Find where the given text appears and provide that cell's center as (x, y) coordinate. 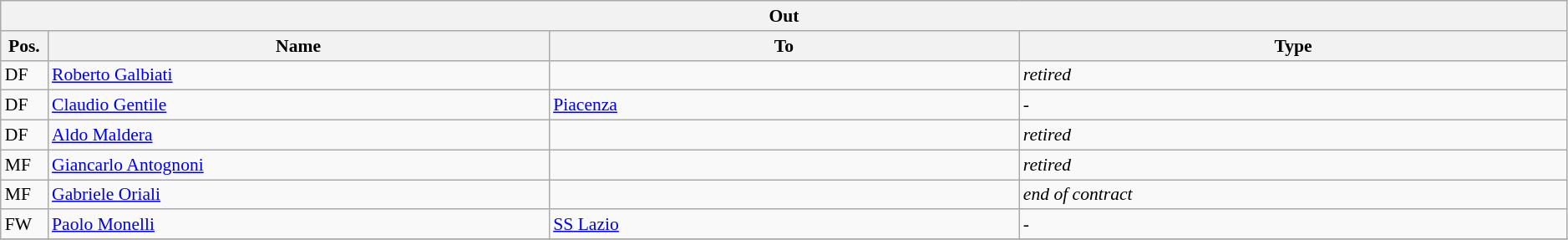
Gabriele Oriali (298, 195)
Roberto Galbiati (298, 75)
Giancarlo Antognoni (298, 165)
Type (1293, 46)
end of contract (1293, 195)
SS Lazio (784, 225)
To (784, 46)
Name (298, 46)
Claudio Gentile (298, 105)
Out (784, 16)
Aldo Maldera (298, 135)
Piacenza (784, 105)
Paolo Monelli (298, 225)
Pos. (24, 46)
FW (24, 225)
